Extract the [X, Y] coordinate from the center of the cell holding the provided text.  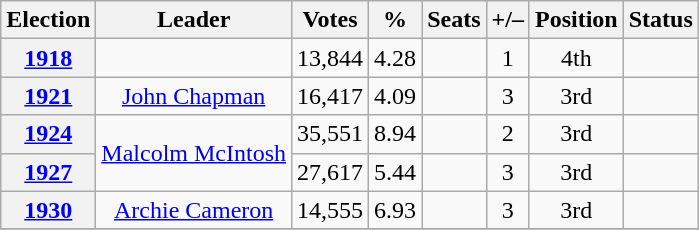
1 [508, 58]
Seats [454, 20]
+/– [508, 20]
4th [576, 58]
Malcolm McIntosh [194, 153]
4.28 [396, 58]
8.94 [396, 134]
% [396, 20]
6.93 [396, 210]
1918 [48, 58]
John Chapman [194, 96]
Leader [194, 20]
2 [508, 134]
Election [48, 20]
27,617 [330, 172]
35,551 [330, 134]
Votes [330, 20]
13,844 [330, 58]
1927 [48, 172]
5.44 [396, 172]
Position [576, 20]
Status [660, 20]
14,555 [330, 210]
4.09 [396, 96]
1930 [48, 210]
1921 [48, 96]
16,417 [330, 96]
Archie Cameron [194, 210]
1924 [48, 134]
